For the text-containing cell, return its midpoint in [x, y] coordinate format. 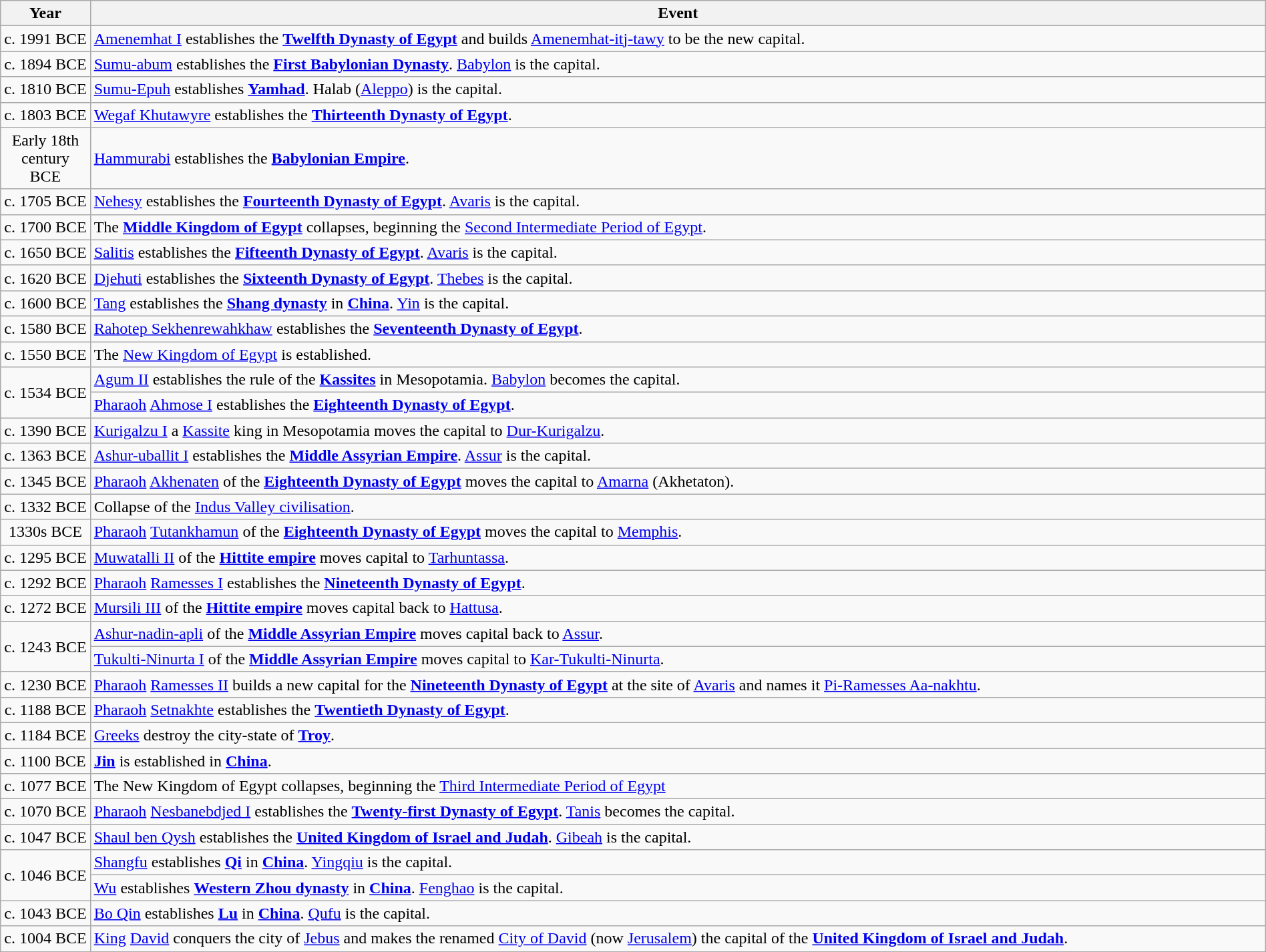
Wegaf Khutawyre establishes the Thirteenth Dynasty of Egypt. [678, 115]
c. 1230 BCE [45, 684]
c. 1295 BCE [45, 557]
Ashur-uballit I establishes the Middle Assyrian Empire. Assur is the capital. [678, 456]
Jin is established in China. [678, 760]
c. 1332 BCE [45, 507]
Salitis establishes the Fifteenth Dynasty of Egypt. Avaris is the capital. [678, 252]
Wu establishes Western Zhou dynasty in China. Fenghao is the capital. [678, 888]
Tukulti-Ninurta I of the Middle Assyrian Empire moves capital to Kar-Tukulti-Ninurta. [678, 659]
Shangfu establishes Qi in China. Yingqiu is the capital. [678, 863]
Rahotep Sekhenrewahkhaw establishes the Seventeenth Dynasty of Egypt. [678, 328]
c. 1803 BCE [45, 115]
c. 1292 BCE [45, 583]
c. 1600 BCE [45, 303]
c. 1534 BCE [45, 393]
Pharaoh Akhenaten of the Eighteenth Dynasty of Egypt moves the capital to Amarna (Akhetaton). [678, 481]
Sumu-abum establishes the First Babylonian Dynasty. Babylon is the capital. [678, 64]
King David conquers the city of Jebus and makes the renamed City of David (now Jerusalem) the capital of the United Kingdom of Israel and Judah. [678, 939]
c. 1100 BCE [45, 760]
c. 1894 BCE [45, 64]
Hammurabi establishes the Babylonian Empire. [678, 158]
Sumu-Epuh establishes Yamhad. Halab (Aleppo) is the capital. [678, 89]
c. 1363 BCE [45, 456]
Muwatalli II of the Hittite empire moves capital to Tarhuntassa. [678, 557]
Kurigalzu I a Kassite king in Mesopotamia moves the capital to Dur-Kurigalzu. [678, 431]
Event [678, 13]
c. 1188 BCE [45, 710]
c. 1077 BCE [45, 786]
c. 1047 BCE [45, 837]
Pharaoh Setnakhte establishes the Twentieth Dynasty of Egypt. [678, 710]
c. 1550 BCE [45, 354]
Shaul ben Qysh establishes the United Kingdom of Israel and Judah. Gibeah is the capital. [678, 837]
c. 1580 BCE [45, 328]
Pharaoh Ramesses I establishes the Nineteenth Dynasty of Egypt. [678, 583]
Early 18th century BCE [45, 158]
c. 1004 BCE [45, 939]
c. 1650 BCE [45, 252]
Amenemhat I establishes the Twelfth Dynasty of Egypt and builds Amenemhat-itj-tawy to be the new capital. [678, 39]
The New Kingdom of Egypt is established. [678, 354]
1330s BCE [45, 532]
c. 1046 BCE [45, 875]
Tang establishes the Shang dynasty in China. Yin is the capital. [678, 303]
Nehesy establishes the Fourteenth Dynasty of Egypt. Avaris is the capital. [678, 202]
c. 1043 BCE [45, 913]
Pharaoh Ramesses II builds a new capital for the Nineteenth Dynasty of Egypt at the site of Avaris and names it Pi-Ramesses Aa-nakhtu. [678, 684]
Greeks destroy the city-state of Troy. [678, 735]
Pharaoh Ahmose I establishes the Eighteenth Dynasty of Egypt. [678, 405]
Ashur-nadin-apli of the Middle Assyrian Empire moves capital back to Assur. [678, 634]
Djehuti establishes the Sixteenth Dynasty of Egypt. Thebes is the capital. [678, 278]
Collapse of the Indus Valley civilisation. [678, 507]
c. 1700 BCE [45, 227]
c. 1070 BCE [45, 812]
c. 1620 BCE [45, 278]
Mursili III of the Hittite empire moves capital back to Hattusa. [678, 608]
c. 1705 BCE [45, 202]
c. 1272 BCE [45, 608]
c. 1991 BCE [45, 39]
c. 1243 BCE [45, 646]
Pharaoh Nesbanebdjed I establishes the Twenty-first Dynasty of Egypt. Tanis becomes the capital. [678, 812]
Year [45, 13]
c. 1810 BCE [45, 89]
c. 1390 BCE [45, 431]
The New Kingdom of Egypt collapses, beginning the Third Intermediate Period of Egypt [678, 786]
Agum II establishes the rule of the Kassites in Mesopotamia. Babylon becomes the capital. [678, 380]
c. 1184 BCE [45, 735]
c. 1345 BCE [45, 481]
The Middle Kingdom of Egypt collapses, beginning the Second Intermediate Period of Egypt. [678, 227]
Bo Qin establishes Lu in China. Qufu is the capital. [678, 913]
Pharaoh Tutankhamun of the Eighteenth Dynasty of Egypt moves the capital to Memphis. [678, 532]
